Output the (x, y) coordinate of the center of the cell containing the given text.  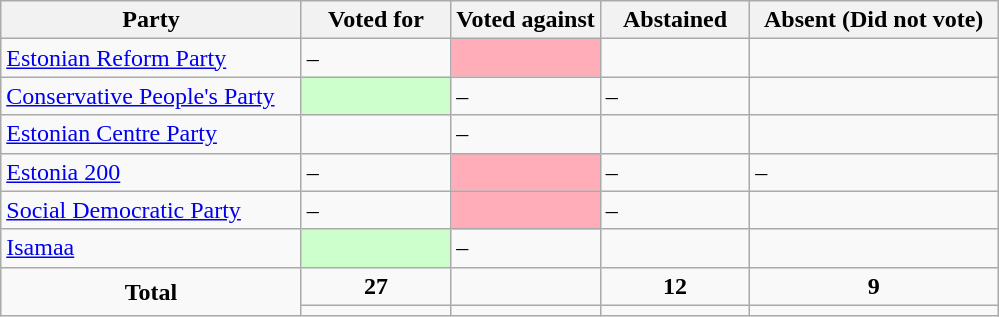
Total (151, 292)
Voted for (376, 20)
Estonia 200 (151, 172)
9 (874, 286)
Estonian Reform Party (151, 58)
Social Democratic Party (151, 210)
Conservative People's Party (151, 96)
27 (376, 286)
Voted against (526, 20)
Party (151, 20)
Estonian Centre Party (151, 134)
Absent (Did not vote) (874, 20)
Abstained (675, 20)
12 (675, 286)
Isamaa (151, 248)
